For the text-containing cell, return its midpoint in (x, y) coordinate format. 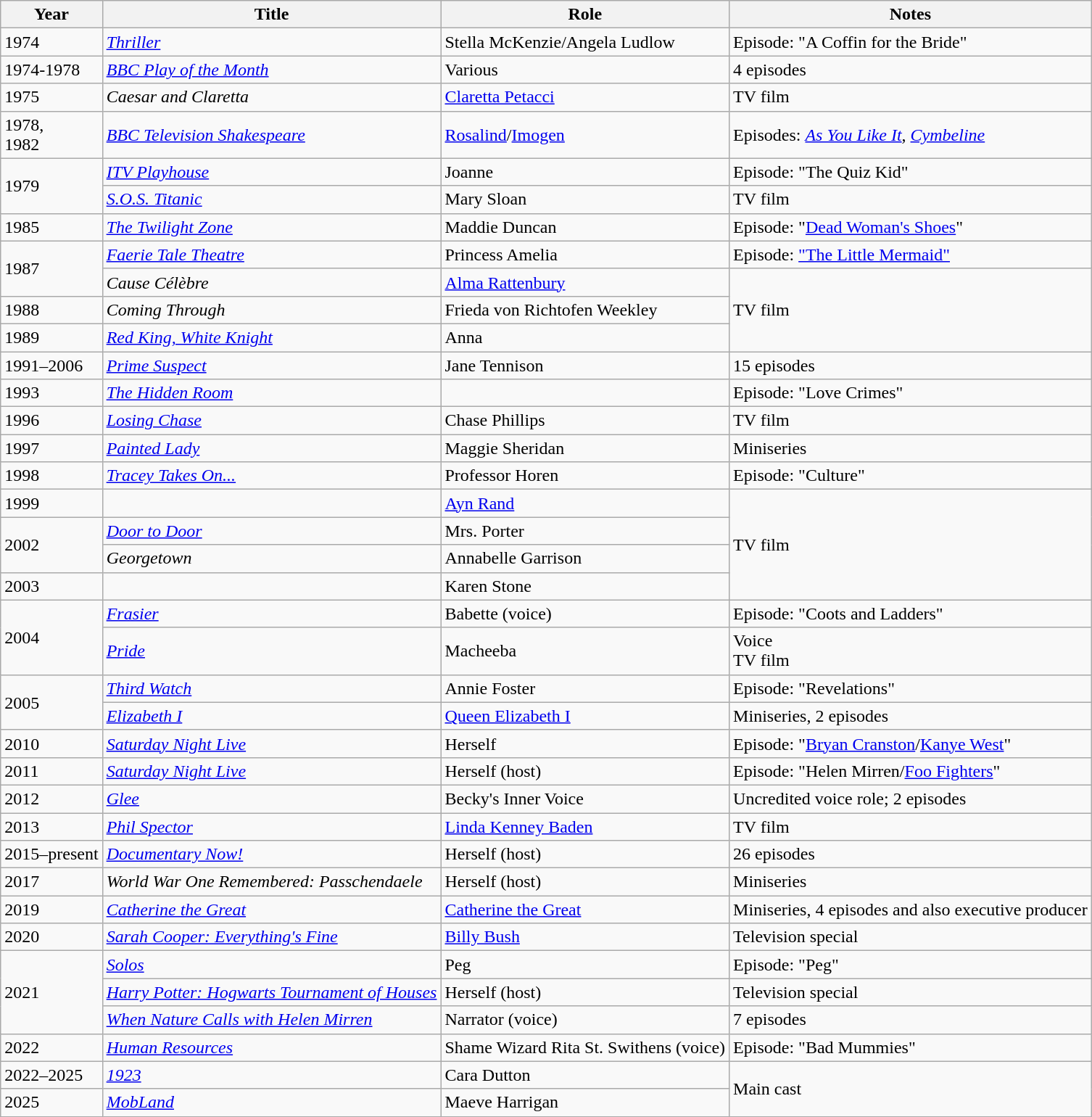
Faerie Tale Theatre (271, 255)
Episode: "Dead Woman's Shoes" (911, 227)
The Hidden Room (271, 393)
Shame Wizard Rita St. Swithens (voice) (585, 1047)
Various (585, 70)
1989 (51, 337)
Karen Stone (585, 586)
Episode: "Revelations" (911, 688)
Episode: "Bad Mummies" (911, 1047)
Episode: "Coots and Ladders" (911, 614)
Herself (585, 743)
Red King, White Knight (271, 337)
Uncredited voice role; 2 episodes (911, 799)
Frasier (271, 614)
Becky's Inner Voice (585, 799)
Episode: "Culture" (911, 476)
1979 (51, 186)
Peg (585, 965)
Anna (585, 337)
1998 (51, 476)
BBC Play of the Month (271, 70)
2004 (51, 637)
15 episodes (911, 365)
Title (271, 15)
Harry Potter: Hogwarts Tournament of Houses (271, 992)
Narrator (voice) (585, 1020)
2010 (51, 743)
2005 (51, 702)
Episode: "The Quiz Kid" (911, 172)
Queen Elizabeth I (585, 716)
2022 (51, 1047)
1975 (51, 97)
Solos (271, 965)
2002 (51, 545)
Alma Rattenbury (585, 282)
Elizabeth I (271, 716)
Maddie Duncan (585, 227)
Documentary Now! (271, 854)
Maeve Harrigan (585, 1102)
Claretta Petacci (585, 97)
S.O.S. Titanic (271, 199)
Maggie Sheridan (585, 448)
Episode: "Love Crimes" (911, 393)
Tracey Takes On... (271, 476)
Miniseries, 4 episodes and also executive producer (911, 910)
2011 (51, 771)
Professor Horen (585, 476)
Ayn Rand (585, 503)
Mary Sloan (585, 199)
Mrs. Porter (585, 531)
2020 (51, 937)
7 episodes (911, 1020)
Phil Spector (271, 826)
2017 (51, 882)
Babette (voice) (585, 614)
Annie Foster (585, 688)
1923 (271, 1075)
1999 (51, 503)
Georgetown (271, 558)
1996 (51, 421)
1987 (51, 268)
Episode: "A Coffin for the Bride" (911, 42)
Year (51, 15)
Third Watch (271, 688)
Rosalind/Imogen (585, 135)
2021 (51, 992)
Notes (911, 15)
Episodes: As You Like It, Cymbeline (911, 135)
Macheeba (585, 651)
Glee (271, 799)
Painted Lady (271, 448)
ITV Playhouse (271, 172)
4 episodes (911, 70)
When Nature Calls with Helen Mirren (271, 1020)
Jane Tennison (585, 365)
26 episodes (911, 854)
Sarah Cooper: Everything's Fine (271, 937)
Frieda von Richtofen Weekley (585, 310)
Cause Célèbre (271, 282)
The Twilight Zone (271, 227)
Door to Door (271, 531)
Thriller (271, 42)
1974-1978 (51, 70)
Losing Chase (271, 421)
2013 (51, 826)
VoiceTV film (911, 651)
2012 (51, 799)
Coming Through (271, 310)
Billy Bush (585, 937)
1993 (51, 393)
Episode: "Peg" (911, 965)
2019 (51, 910)
Princess Amelia (585, 255)
2015–present (51, 854)
Role (585, 15)
Caesar and Claretta (271, 97)
Main cast (911, 1089)
Stella McKenzie/Angela Ludlow (585, 42)
Human Resources (271, 1047)
Episode: "Helen Mirren/Foo Fighters" (911, 771)
Cara Dutton (585, 1075)
2022–2025 (51, 1075)
1988 (51, 310)
Episode: "The Little Mermaid" (911, 255)
1974 (51, 42)
2003 (51, 586)
World War One Remembered: Passchendaele (271, 882)
Pride (271, 651)
Annabelle Garrison (585, 558)
Linda Kenney Baden (585, 826)
Joanne (585, 172)
1978,1982 (51, 135)
1991–2006 (51, 365)
2025 (51, 1102)
Episode: "Bryan Cranston/Kanye West" (911, 743)
1997 (51, 448)
Miniseries, 2 episodes (911, 716)
Chase Phillips (585, 421)
BBC Television Shakespeare (271, 135)
MobLand (271, 1102)
Prime Suspect (271, 365)
1985 (51, 227)
